Detect which cell encompasses the target text, then output its [X, Y] center coordinate. 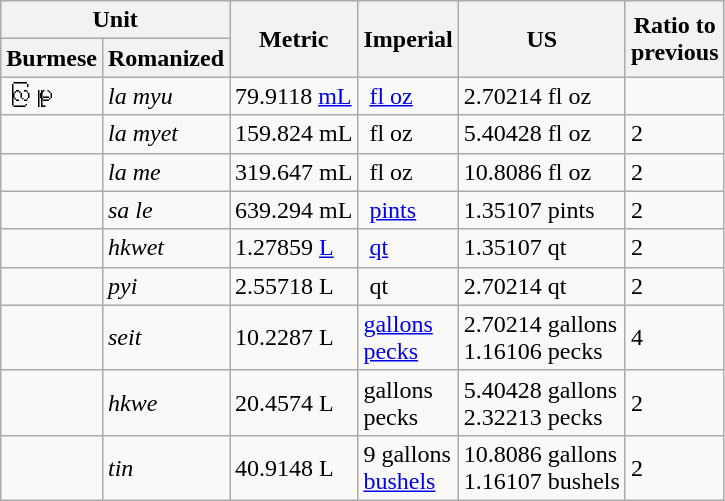
seit [166, 338]
5.40428 gallons2.32213 pecks [542, 402]
la myet [166, 134]
159.824 mL [294, 134]
hkwe [166, 402]
1.27859 L [294, 248]
9 gallons bushels [408, 468]
pints [408, 210]
2.70214 qt [542, 286]
5.40428 fl oz [542, 134]
4 [674, 338]
2.70214 fl oz [542, 96]
pyi [166, 286]
la myu [166, 96]
319.647 mL [294, 172]
Unit [116, 20]
2.70214 gallons1.16106 pecks [542, 338]
639.294 mL [294, 210]
လမြူ [52, 96]
1.35107 pints [542, 210]
79.9118 mL [294, 96]
1.35107 qt [542, 248]
2.55718 L [294, 286]
sa le [166, 210]
tin [166, 468]
Imperial [408, 39]
hkwet [166, 248]
10.8086 fl oz [542, 172]
US [542, 39]
Romanized [166, 58]
Burmese [52, 58]
10.2287 L [294, 338]
Ratio toprevious [674, 39]
Metric [294, 39]
20.4574 L [294, 402]
40.9148 L [294, 468]
la me [166, 172]
10.8086 gallons1.16107 bushels [542, 468]
